Output the [x, y] coordinate of the center of the cell containing the given text.  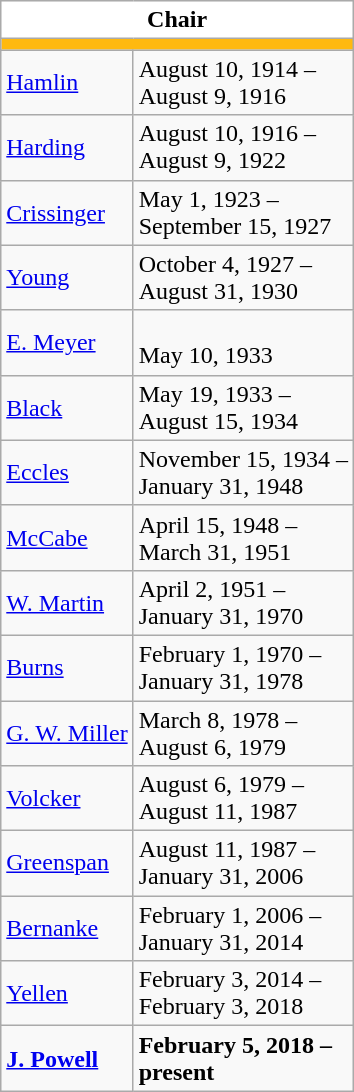
Harding [67, 148]
November 15, 1934 –January 31, 1948 [243, 472]
May 1, 1923 –September 15, 1927 [243, 212]
Yellen [67, 994]
E. Meyer [67, 342]
Chair [178, 20]
Eccles [67, 472]
Burns [67, 668]
August 6, 1979 –August 11, 1987 [243, 798]
G. W. Miller [67, 732]
March 8, 1978 –August 6, 1979 [243, 732]
August 10, 1916 –August 9, 1922 [243, 148]
May 19, 1933 –August 15, 1934 [243, 408]
August 10, 1914 –August 9, 1916 [243, 82]
February 5, 2018 –present [243, 1058]
August 11, 1987 –January 31, 2006 [243, 864]
February 1, 2006 –January 31, 2014 [243, 928]
McCabe [67, 538]
May 10, 1933 [243, 342]
Greenspan [67, 864]
Black [67, 408]
J. Powell [67, 1058]
Young [67, 278]
October 4, 1927 –August 31, 1930 [243, 278]
April 15, 1948 –March 31, 1951 [243, 538]
W. Martin [67, 602]
February 1, 1970 –January 31, 1978 [243, 668]
Bernanke [67, 928]
April 2, 1951 –January 31, 1970 [243, 602]
Hamlin [67, 82]
February 3, 2014 –February 3, 2018 [243, 994]
Volcker [67, 798]
Crissinger [67, 212]
